Search for the cell housing the specified text and yield its (X, Y) center coordinate. 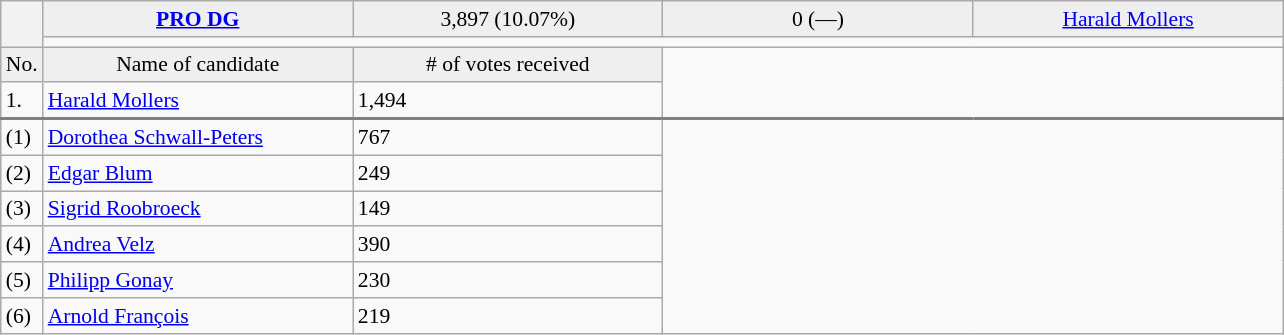
390 (508, 245)
(6) (22, 316)
(2) (22, 173)
767 (508, 137)
219 (508, 316)
1,494 (508, 101)
3,897 (10.07%) (508, 19)
1. (22, 101)
Sigrid Roobroeck (198, 209)
149 (508, 209)
Name of candidate (198, 65)
# of votes received (508, 65)
(1) (22, 137)
230 (508, 280)
(3) (22, 209)
(4) (22, 245)
Dorothea Schwall-Peters (198, 137)
Arnold François (198, 316)
Andrea Velz (198, 245)
(5) (22, 280)
No. (22, 65)
Edgar Blum (198, 173)
249 (508, 173)
0 (—) (818, 19)
PRO DG (198, 19)
Philipp Gonay (198, 280)
